Determine the (x, y) coordinate at the center of the cell enclosing the given text.  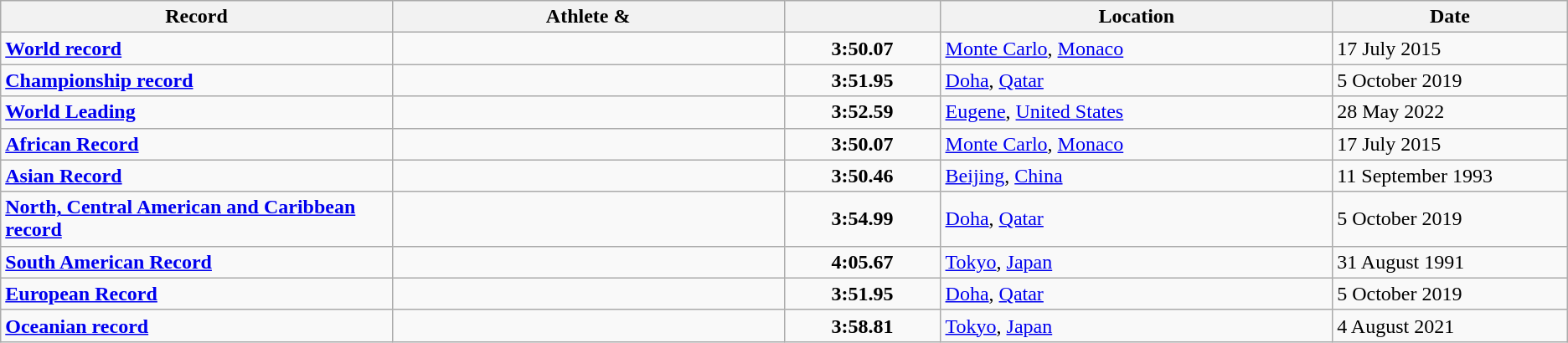
Championship record (197, 80)
28 May 2022 (1451, 112)
31 August 1991 (1451, 262)
Location (1137, 17)
World Leading (197, 112)
Beijing, China (1137, 176)
Eugene, United States (1137, 112)
Record (197, 17)
4 August 2021 (1451, 325)
3:50.46 (863, 176)
North, Central American and Caribbean record (197, 219)
3:58.81 (863, 325)
Oceanian record (197, 325)
African Record (197, 144)
South American Record (197, 262)
European Record (197, 294)
World record (197, 49)
3:54.99 (863, 219)
Asian Record (197, 176)
4:05.67 (863, 262)
11 September 1993 (1451, 176)
Athlete & (588, 17)
3:52.59 (863, 112)
Date (1451, 17)
